Locate the cell with the specified text and output its [x, y] center coordinate. 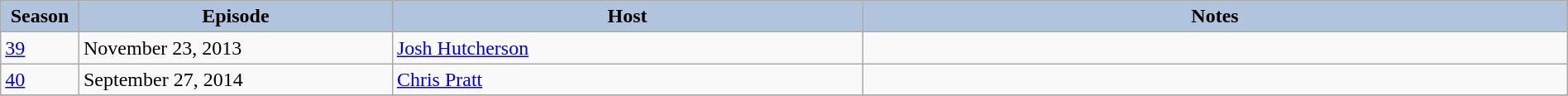
Episode [235, 17]
September 27, 2014 [235, 79]
November 23, 2013 [235, 48]
Chris Pratt [627, 79]
Season [40, 17]
39 [40, 48]
40 [40, 79]
Host [627, 17]
Notes [1216, 17]
Josh Hutcherson [627, 48]
